Pinpoint the cell where the given text exists, returning its (x, y) midpoint coordinate. 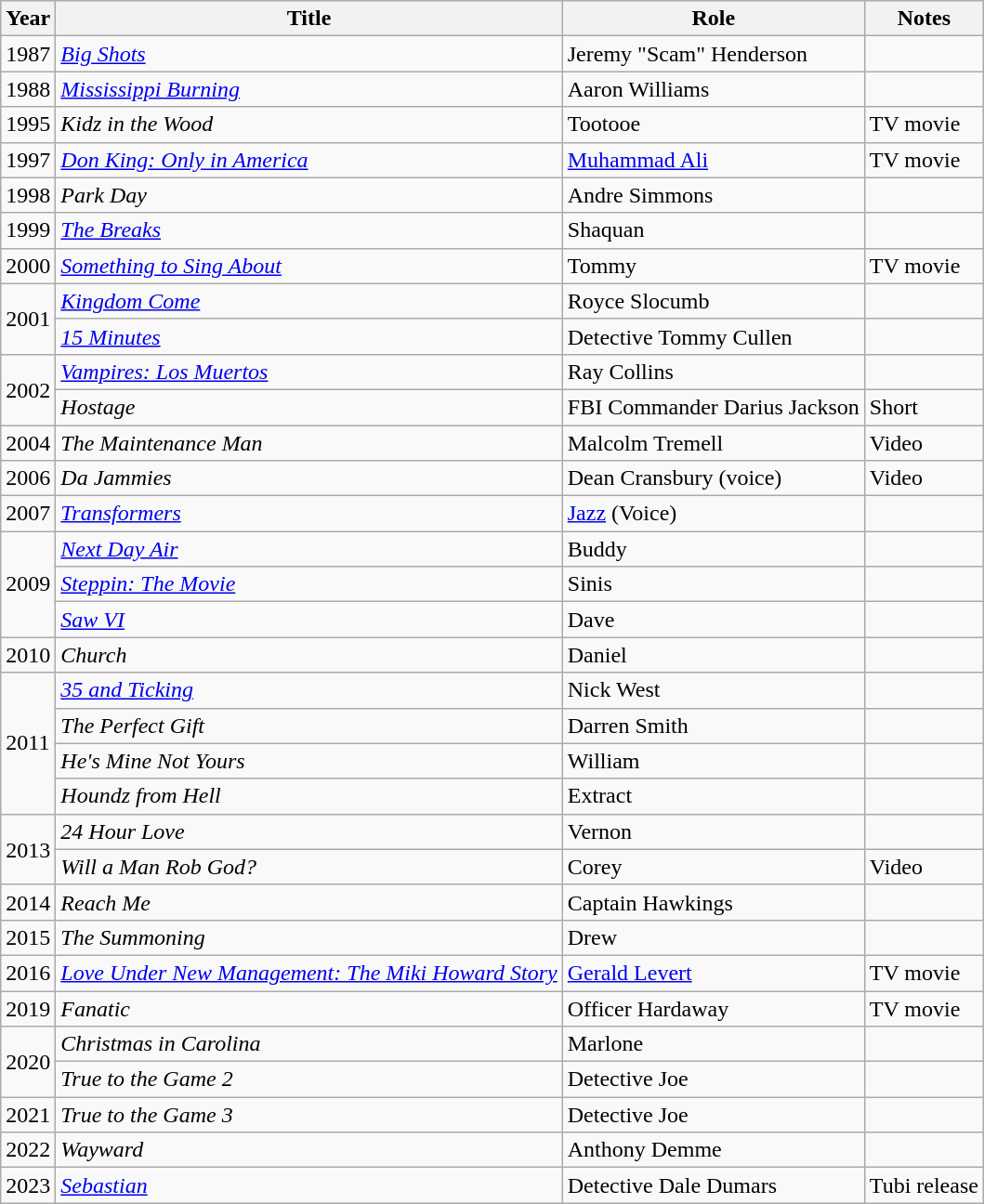
2009 (28, 584)
2000 (28, 266)
Malcolm Tremell (714, 443)
2007 (28, 514)
Tubi release (924, 1185)
Next Day Air (308, 549)
15 Minutes (308, 336)
Da Jammies (308, 478)
Captain Hawkings (714, 902)
2010 (28, 655)
The Summoning (308, 937)
Role (714, 19)
Tommy (714, 266)
1995 (28, 124)
Extract (714, 796)
Vernon (714, 831)
Tootooe (714, 124)
Transformers (308, 514)
Kingdom Come (308, 301)
Andre Simmons (714, 195)
He's Mine Not Yours (308, 761)
Muhammad Ali (714, 160)
1999 (28, 230)
Saw VI (308, 620)
2011 (28, 743)
Sebastian (308, 1185)
2001 (28, 319)
1988 (28, 89)
Marlone (714, 1044)
Kidz in the Wood (308, 124)
Fanatic (308, 1008)
Wayward (308, 1150)
Shaquan (714, 230)
1997 (28, 160)
1987 (28, 54)
Gerald Levert (714, 973)
Detective Tommy Cullen (714, 336)
2019 (28, 1008)
Park Day (308, 195)
2006 (28, 478)
2014 (28, 902)
Vampires: Los Muertos (308, 372)
Royce Slocumb (714, 301)
True to the Game 2 (308, 1080)
Short (924, 407)
William (714, 761)
Detective Dale Dumars (714, 1185)
Something to Sing About (308, 266)
2015 (28, 937)
Christmas in Carolina (308, 1044)
Corey (714, 867)
Love Under New Management: The Miki Howard Story (308, 973)
Nick West (714, 690)
24 Hour Love (308, 831)
35 and Ticking (308, 690)
Church (308, 655)
2022 (28, 1150)
2002 (28, 389)
Buddy (714, 549)
Hostage (308, 407)
Dean Cransbury (voice) (714, 478)
Houndz from Hell (308, 796)
2023 (28, 1185)
The Maintenance Man (308, 443)
Mississippi Burning (308, 89)
Darren Smith (714, 726)
Aaron Williams (714, 89)
Daniel (714, 655)
Jeremy "Scam" Henderson (714, 54)
Year (28, 19)
Steppin: The Movie (308, 584)
Don King: Only in America (308, 160)
Big Shots (308, 54)
Title (308, 19)
Reach Me (308, 902)
Anthony Demme (714, 1150)
Sinis (714, 584)
2013 (28, 849)
FBI Commander Darius Jackson (714, 407)
The Perfect Gift (308, 726)
Officer Hardaway (714, 1008)
True to the Game 3 (308, 1115)
Will a Man Rob God? (308, 867)
2004 (28, 443)
Dave (714, 620)
Drew (714, 937)
Jazz (Voice) (714, 514)
2020 (28, 1062)
The Breaks (308, 230)
Notes (924, 19)
1998 (28, 195)
2021 (28, 1115)
2016 (28, 973)
Ray Collins (714, 372)
